Return [x, y] of the center of cell containing provided text 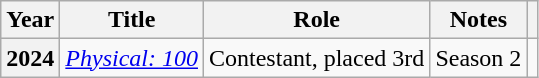
Physical: 100 [132, 58]
Year [30, 20]
Contestant, placed 3rd [317, 58]
Season 2 [478, 58]
Title [132, 20]
Role [317, 20]
2024 [30, 58]
Notes [478, 20]
